Determine the [x, y] coordinate at the center of the cell enclosing the given text.  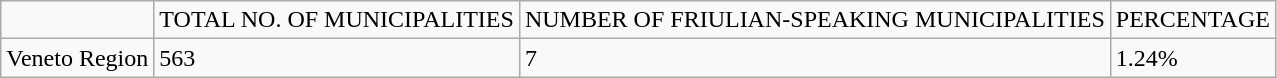
563 [337, 58]
TOTAL NO. OF MUNICIPALITIES [337, 20]
Veneto Region [78, 58]
7 [814, 58]
PERCENTAGE [1192, 20]
1.24% [1192, 58]
NUMBER OF FRIULIAN-SPEAKING MUNICIPALITIES [814, 20]
